Output the (X, Y) coordinate of the center of the cell containing the given text.  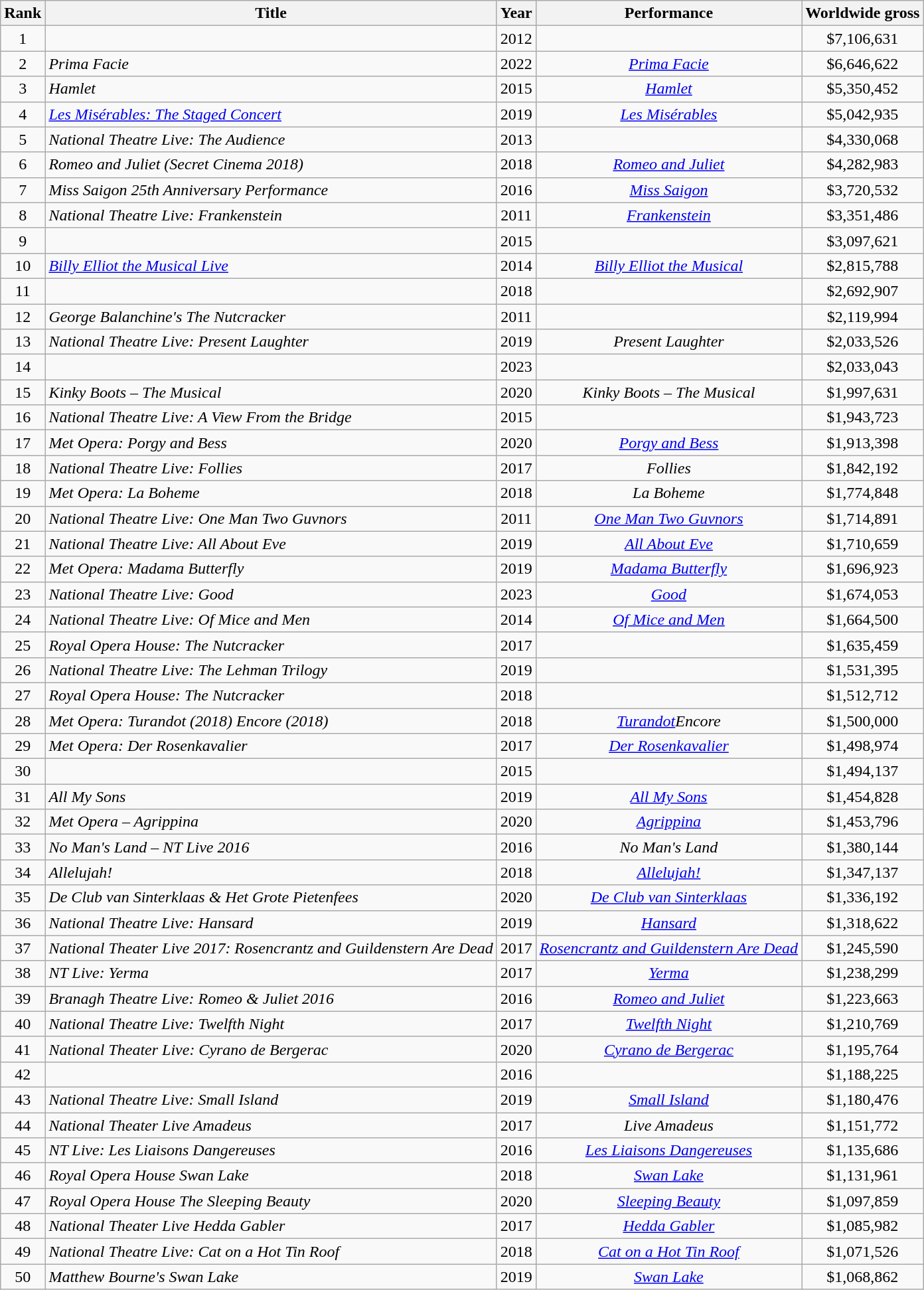
34 (23, 872)
$1,943,723 (863, 418)
30 (23, 771)
37 (23, 948)
Billy Elliot the Musical Live (271, 266)
$3,720,532 (863, 190)
49 (23, 1251)
Miss Saigon 25th Anniversary Performance (271, 190)
31 (23, 797)
$1,097,859 (863, 1201)
$1,512,712 (863, 695)
2013 (516, 139)
Met Opera: Turandot (2018) Encore (2018) (271, 720)
18 (23, 468)
National Theatre Live: The Lehman Trilogy (271, 670)
$1,180,476 (863, 1099)
Of Mice and Men (668, 619)
Met Opera – Agrippina (271, 822)
20 (23, 519)
$1,210,769 (863, 1024)
$1,714,891 (863, 519)
Miss Saigon (668, 190)
$1,188,225 (863, 1074)
Twelfth Night (668, 1024)
National Theatre Live: Twelfth Night (271, 1024)
NT Live: Yerma (271, 973)
Frankenstein (668, 215)
Yerma (668, 973)
22 (23, 569)
2012 (516, 39)
42 (23, 1074)
Madama Butterfly (668, 569)
Present Laughter (668, 342)
National Theatre Live: Good (271, 594)
$1,135,686 (863, 1151)
Branagh Theatre Live: Romeo & Juliet 2016 (271, 999)
George Balanchine's The Nutcracker (271, 317)
38 (23, 973)
Met Opera: Porgy and Bess (271, 443)
No Man's Land (668, 847)
All About Eve (668, 544)
Small Island (668, 1099)
National Theater Live Hedda Gabler (271, 1226)
5 (23, 139)
$1,774,848 (863, 493)
Les Misérables (668, 114)
12 (23, 317)
No Man's Land – NT Live 2016 (271, 847)
Billy Elliot the Musical (668, 266)
$1,494,137 (863, 771)
National Theatre Live: Small Island (271, 1099)
43 (23, 1099)
Good (668, 594)
6 (23, 165)
28 (23, 720)
48 (23, 1226)
$1,664,500 (863, 619)
24 (23, 619)
$1,195,764 (863, 1049)
$1,674,053 (863, 594)
$1,245,590 (863, 948)
14 (23, 367)
29 (23, 746)
$1,336,192 (863, 898)
21 (23, 544)
41 (23, 1049)
$1,997,631 (863, 392)
16 (23, 418)
Romeo and Juliet (Secret Cinema 2018) (271, 165)
19 (23, 493)
40 (23, 1024)
Worldwide gross (863, 13)
De Club van Sinterklaas (668, 898)
Title (271, 13)
$7,106,631 (863, 39)
$3,351,486 (863, 215)
23 (23, 594)
Hedda Gabler (668, 1226)
National Theatre Live: Cat on a Hot Tin Roof (271, 1251)
$2,033,526 (863, 342)
$1,531,395 (863, 670)
2 (23, 64)
TurandotEncore (668, 720)
National Theater Live 2017: Rosencrantz and Guildenstern Are Dead (271, 948)
Follies (668, 468)
$5,350,452 (863, 89)
National Theater Live Amadeus (271, 1125)
National Theatre Live: Frankenstein (271, 215)
Porgy and Bess (668, 443)
44 (23, 1125)
Rank (23, 13)
$1,696,923 (863, 569)
$1,318,622 (863, 923)
$6,646,622 (863, 64)
National Theatre Live: The Audience (271, 139)
Agrippina (668, 822)
Cat on a Hot Tin Roof (668, 1251)
50 (23, 1277)
Year (516, 13)
National Theater Live: Cyrano de Bergerac (271, 1049)
$5,042,935 (863, 114)
15 (23, 392)
$1,842,192 (863, 468)
26 (23, 670)
Der Rosenkavalier (668, 746)
Les Liaisons Dangereuses (668, 1151)
Hansard (668, 923)
Cyrano de Bergerac (668, 1049)
2022 (516, 64)
$4,330,068 (863, 139)
$1,913,398 (863, 443)
Performance (668, 13)
$1,238,299 (863, 973)
32 (23, 822)
39 (23, 999)
$2,033,043 (863, 367)
National Theatre Live: One Man Two Guvnors (271, 519)
NT Live: Les Liaisons Dangereuses (271, 1151)
$1,085,982 (863, 1226)
45 (23, 1151)
13 (23, 342)
National Theatre Live: Follies (271, 468)
Met Opera: Der Rosenkavalier (271, 746)
$2,119,994 (863, 317)
1 (23, 39)
27 (23, 695)
Royal Opera House The Sleeping Beauty (271, 1201)
25 (23, 645)
$1,151,772 (863, 1125)
National Theatre Live: A View From the Bridge (271, 418)
National Theatre Live: All About Eve (271, 544)
46 (23, 1176)
4 (23, 114)
Sleeping Beauty (668, 1201)
$1,380,144 (863, 847)
8 (23, 215)
National Theatre Live: Present Laughter (271, 342)
$1,710,659 (863, 544)
$1,068,862 (863, 1277)
$1,500,000 (863, 720)
$1,071,526 (863, 1251)
$1,131,961 (863, 1176)
Les Misérables: The Staged Concert (271, 114)
La Boheme (668, 493)
Met Opera: La Boheme (271, 493)
$4,282,983 (863, 165)
$1,223,663 (863, 999)
33 (23, 847)
$1,635,459 (863, 645)
One Man Two Guvnors (668, 519)
$3,097,621 (863, 240)
$1,347,137 (863, 872)
$1,498,974 (863, 746)
Royal Opera House Swan Lake (271, 1176)
National Theatre Live: Hansard (271, 923)
Matthew Bourne's Swan Lake (271, 1277)
17 (23, 443)
$1,454,828 (863, 797)
$1,453,796 (863, 822)
10 (23, 266)
Met Opera: Madama Butterfly (271, 569)
$2,692,907 (863, 291)
36 (23, 923)
11 (23, 291)
7 (23, 190)
35 (23, 898)
Live Amadeus (668, 1125)
9 (23, 240)
3 (23, 89)
Rosencrantz and Guildenstern Are Dead (668, 948)
De Club van Sinterklaas & Het Grote Pietenfees (271, 898)
47 (23, 1201)
$2,815,788 (863, 266)
National Theatre Live: Of Mice and Men (271, 619)
